Determine the [X, Y] coordinate at the center of the cell enclosing the given text.  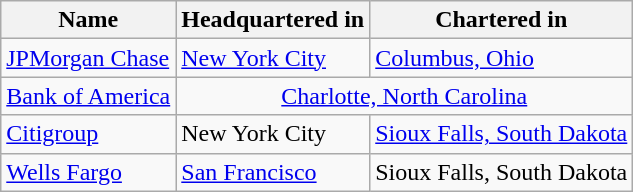
JPMorgan Chase [88, 58]
Headquartered in [273, 20]
Columbus, Ohio [502, 58]
San Francisco [273, 172]
Charlotte, North Carolina [404, 96]
Chartered in [502, 20]
Citigroup [88, 134]
Name [88, 20]
Wells Fargo [88, 172]
Bank of America [88, 96]
